Locate the cell with the specified text and output its (X, Y) center coordinate. 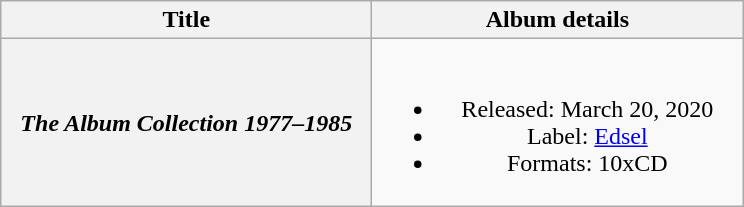
Released: March 20, 2020Label: EdselFormats: 10xCD (558, 122)
Album details (558, 20)
The Album Collection 1977–1985 (186, 122)
Title (186, 20)
